Find where the given text appears and provide that cell's center as (x, y) coordinate. 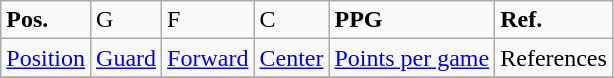
Guard (126, 58)
F (208, 20)
Forward (208, 58)
Pos. (46, 20)
C (292, 20)
PPG (412, 20)
Center (292, 58)
G (126, 20)
Ref. (554, 20)
Points per game (412, 58)
References (554, 58)
Position (46, 58)
